From the cell containing the given text, extract its center point as (X, Y) coordinate. 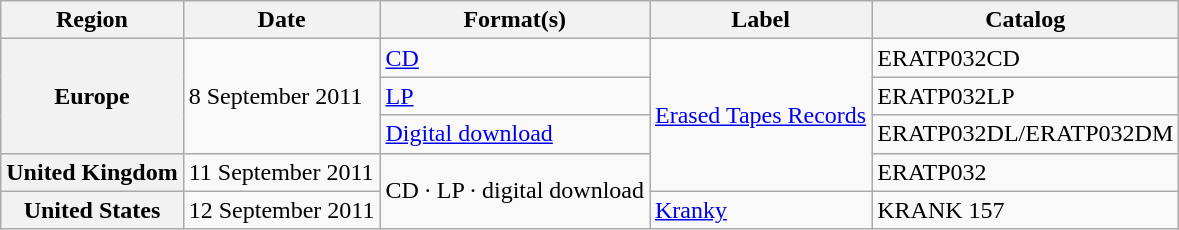
LP (515, 96)
Region (92, 20)
8 September 2011 (282, 96)
CD · LP · digital download (515, 191)
KRANK 157 (1026, 210)
Europe (92, 96)
ERATP032 (1026, 172)
United Kingdom (92, 172)
Label (761, 20)
United States (92, 210)
CD (515, 58)
Digital download (515, 134)
ERATP032LP (1026, 96)
Catalog (1026, 20)
Date (282, 20)
Kranky (761, 210)
12 September 2011 (282, 210)
Erased Tapes Records (761, 115)
Format(s) (515, 20)
ERATP032CD (1026, 58)
ERATP032DL/ERATP032DM (1026, 134)
11 September 2011 (282, 172)
